Locate the cell with the specified text and output its [X, Y] center coordinate. 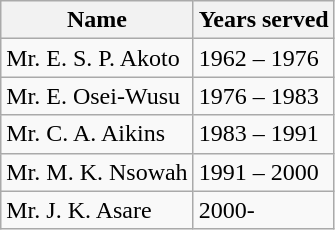
Mr. M. K. Nsowah [97, 172]
Name [97, 20]
2000- [264, 210]
Mr. E. Osei-Wusu [97, 96]
1962 – 1976 [264, 58]
Mr. E. S. P. Akoto [97, 58]
1991 – 2000 [264, 172]
1983 – 1991 [264, 134]
Years served [264, 20]
Mr. J. K. Asare [97, 210]
1976 – 1983 [264, 96]
Mr. C. A. Aikins [97, 134]
